For the text-containing cell, return its midpoint in (X, Y) coordinate format. 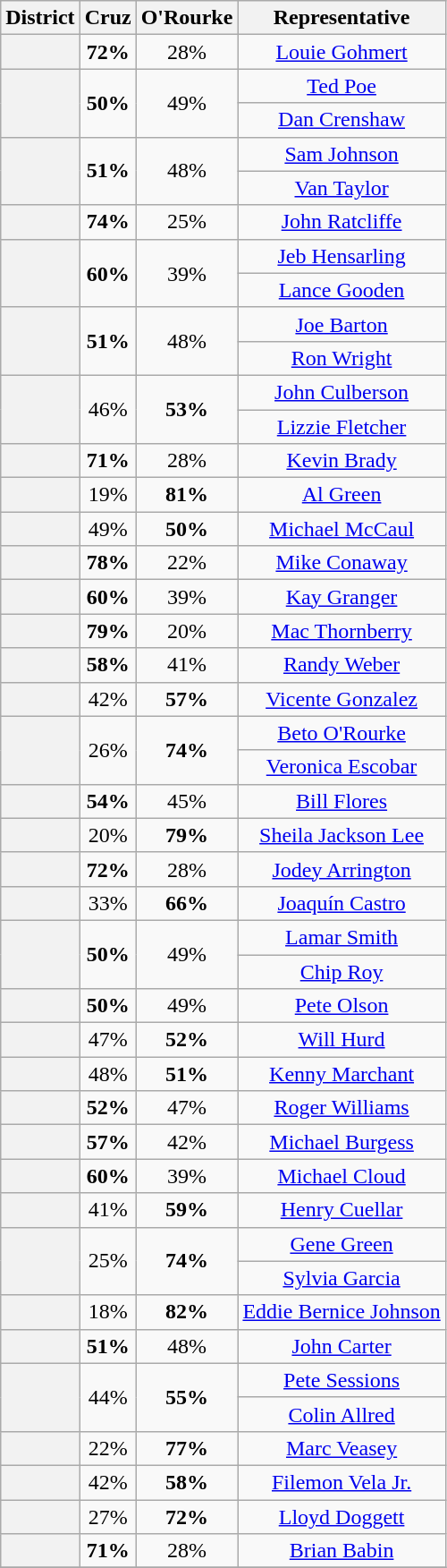
Lance Gooden (342, 290)
Lizzie Fletcher (342, 427)
18% (107, 1312)
Eddie Bernice Johnson (342, 1312)
Dan Crenshaw (342, 120)
Kevin Brady (342, 461)
Kenny Marchant (342, 1074)
Gene Green (342, 1244)
Brian Babin (342, 1551)
54% (107, 801)
Kay Granger (342, 597)
Pete Olson (342, 1006)
Sheila Jackson Lee (342, 835)
Chip Roy (342, 971)
Filemon Vela Jr. (342, 1482)
Representative (342, 18)
81% (187, 495)
Roger Williams (342, 1108)
Ron Wright (342, 358)
Michael Cloud (342, 1176)
Michael Burgess (342, 1142)
Bill Flores (342, 801)
53% (187, 409)
Joe Barton (342, 324)
Jodey Arrington (342, 869)
Cruz (107, 18)
Van Taylor (342, 188)
John Culberson (342, 392)
Veronica Escobar (342, 767)
Lamar Smith (342, 937)
Henry Cuellar (342, 1210)
82% (187, 1312)
Lloyd Doggett (342, 1517)
44% (107, 1397)
O'Rourke (187, 18)
66% (187, 903)
Al Green (342, 495)
33% (107, 903)
Randy Weber (342, 665)
Mac Thornberry (342, 631)
Marc Veasey (342, 1448)
Jeb Hensarling (342, 256)
27% (107, 1517)
District (40, 18)
Mike Conaway (342, 563)
Ted Poe (342, 86)
John Carter (342, 1346)
59% (187, 1210)
Sam Johnson (342, 154)
78% (107, 563)
55% (187, 1397)
26% (107, 750)
77% (187, 1448)
Sylvia Garcia (342, 1278)
46% (107, 409)
Joaquín Castro (342, 903)
John Ratcliffe (342, 222)
Beto O'Rourke (342, 733)
Colin Allred (342, 1414)
Pete Sessions (342, 1380)
Will Hurd (342, 1040)
45% (187, 801)
19% (107, 495)
Louie Gohmert (342, 52)
Vicente Gonzalez (342, 699)
Michael McCaul (342, 529)
